Return (x, y) of the center of cell containing provided text 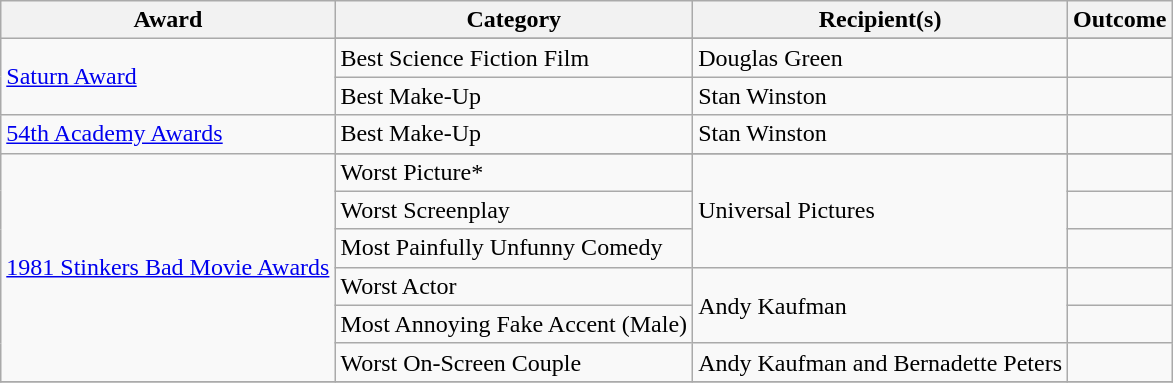
Worst Picture* (514, 172)
Worst Actor (514, 286)
Category (514, 20)
Douglas Green (880, 58)
Andy Kaufman and Bernadette Peters (880, 362)
Saturn Award (168, 77)
54th Academy Awards (168, 134)
Outcome (1120, 20)
Worst On-Screen Couple (514, 362)
Universal Pictures (880, 210)
Recipient(s) (880, 20)
Best Science Fiction Film (514, 58)
Most Annoying Fake Accent (Male) (514, 324)
Worst Screenplay (514, 210)
Most Painfully Unfunny Comedy (514, 248)
Andy Kaufman (880, 305)
1981 Stinkers Bad Movie Awards (168, 267)
Award (168, 20)
